Return [x, y] of the center of cell containing provided text 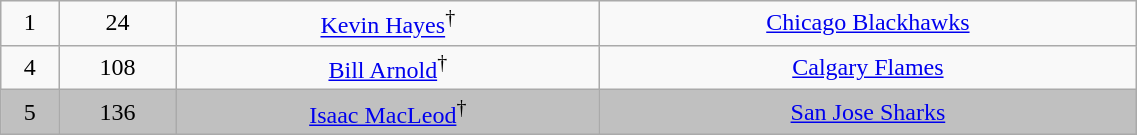
Kevin Hayes† [388, 24]
Calgary Flames [868, 68]
5 [30, 112]
136 [118, 112]
Isaac MacLeod† [388, 112]
Bill Arnold† [388, 68]
4 [30, 68]
San Jose Sharks [868, 112]
108 [118, 68]
Chicago Blackhawks [868, 24]
1 [30, 24]
24 [118, 24]
